Locate the cell with the specified text and output its (X, Y) center coordinate. 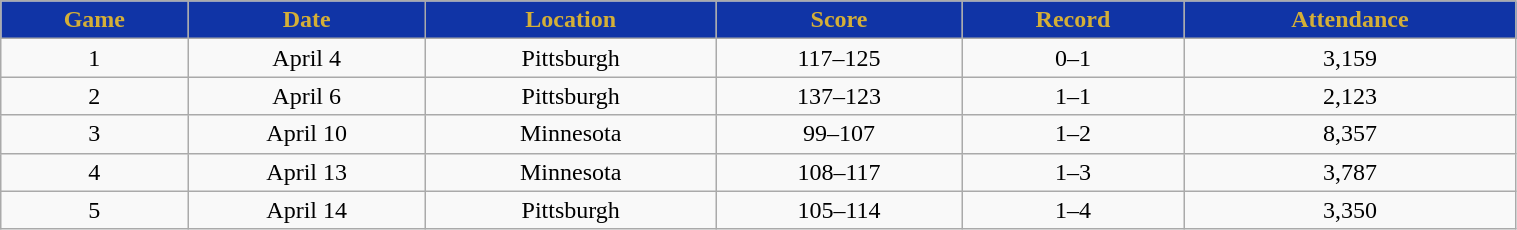
108–117 (839, 172)
99–107 (839, 134)
Score (839, 20)
April 6 (306, 96)
1 (94, 58)
0–1 (1073, 58)
3 (94, 134)
5 (94, 210)
April 14 (306, 210)
1–3 (1073, 172)
2 (94, 96)
1–2 (1073, 134)
Record (1073, 20)
Location (570, 20)
3,159 (1350, 58)
137–123 (839, 96)
Date (306, 20)
1–4 (1073, 210)
3,350 (1350, 210)
1–1 (1073, 96)
April 10 (306, 134)
2,123 (1350, 96)
8,357 (1350, 134)
April 13 (306, 172)
Game (94, 20)
4 (94, 172)
Attendance (1350, 20)
117–125 (839, 58)
April 4 (306, 58)
105–114 (839, 210)
3,787 (1350, 172)
